Extract the [x, y] coordinate from the center of the cell holding the provided text.  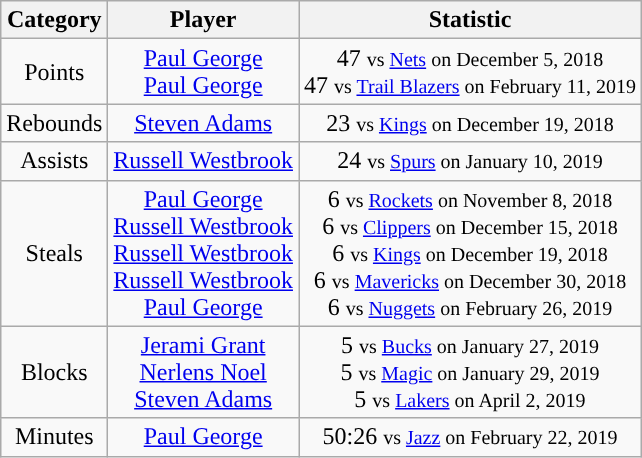
Russell Westbrook [204, 161]
Points [54, 72]
Minutes [54, 437]
Blocks [54, 372]
Jerami GrantNerlens NoelSteven Adams [204, 372]
47 vs Nets on December 5, 201847 vs Trail Blazers on February 11, 2019 [470, 72]
Paul GeorgePaul George [204, 72]
Assists [54, 161]
24 vs Spurs on January 10, 2019 [470, 161]
Steven Adams [204, 123]
Category [54, 20]
Steals [54, 253]
Paul George [204, 437]
5 vs Bucks on January 27, 20195 vs Magic on January 29, 20195 vs Lakers on April 2, 2019 [470, 372]
Statistic [470, 20]
Rebounds [54, 123]
23 vs Kings on December 19, 2018 [470, 123]
50:26 vs Jazz on February 22, 2019 [470, 437]
Player [204, 20]
Paul GeorgeRussell WestbrookRussell WestbrookRussell WestbrookPaul George [204, 253]
